Output the [x, y] coordinate of the center of the cell containing the given text.  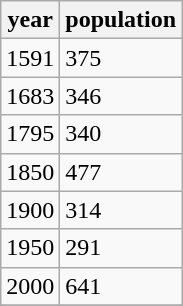
340 [121, 134]
314 [121, 210]
1591 [30, 58]
1950 [30, 248]
641 [121, 286]
2000 [30, 286]
1795 [30, 134]
1850 [30, 172]
1900 [30, 210]
346 [121, 96]
477 [121, 172]
population [121, 20]
1683 [30, 96]
291 [121, 248]
year [30, 20]
375 [121, 58]
